Search for the cell housing the specified text and yield its (X, Y) center coordinate. 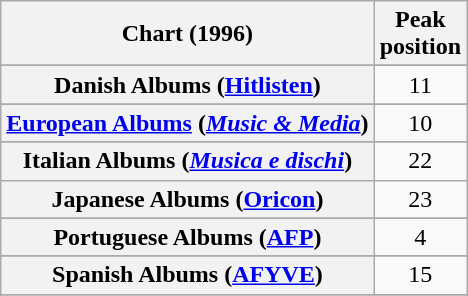
Chart (1996) (188, 34)
22 (420, 161)
European Albums (Music & Media) (188, 123)
Danish Albums (Hitlisten) (188, 85)
15 (420, 275)
Portuguese Albums (AFP) (188, 237)
4 (420, 237)
Spanish Albums (AFYVE) (188, 275)
Italian Albums (Musica e dischi) (188, 161)
10 (420, 123)
11 (420, 85)
Japanese Albums (Oricon) (188, 199)
Peakposition (420, 34)
23 (420, 199)
